Pinpoint the cell where the given text exists, returning its [x, y] midpoint coordinate. 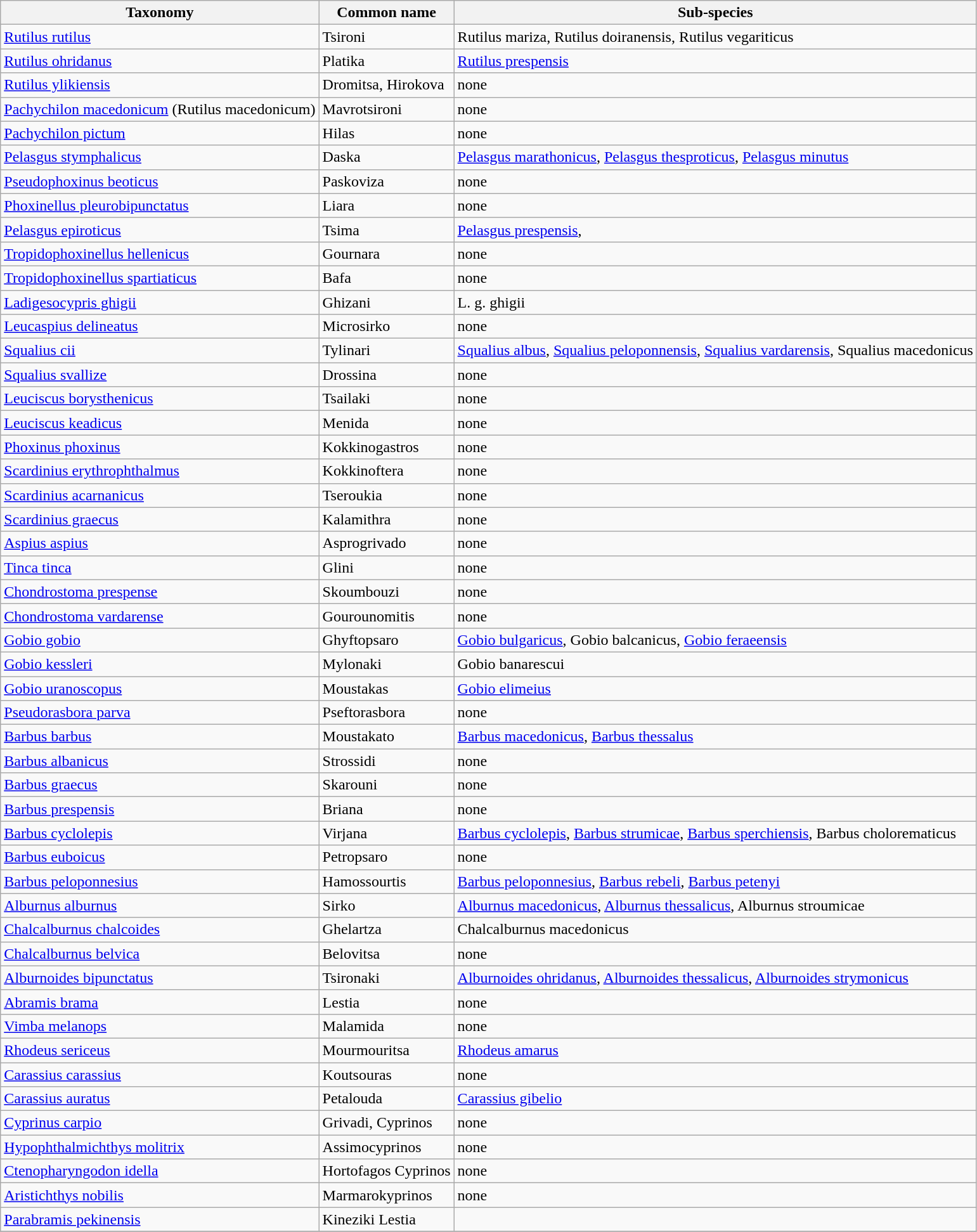
Drossina [387, 375]
Kokkinoftera [387, 471]
Scardinius erythrophthalmus [160, 471]
Barbus peloponnesius [160, 881]
L. g. ghigii [715, 302]
Liara [387, 205]
Barbus cyclolepis [160, 833]
Pelasgus marathonicus, Pelasgus thesproticus, Pelasgus minutus [715, 157]
Ghelartza [387, 930]
Tinca tinca [160, 567]
Barbus prespensis [160, 809]
Chondrostoma prespense [160, 592]
Leuciscus keadicus [160, 423]
Vimba melanops [160, 1026]
Daska [387, 157]
Rhodeus sericeus [160, 1050]
Gobio banarescui [715, 664]
Rutilus ohridanus [160, 61]
Mylonaki [387, 664]
Parabramis pekinensis [160, 1219]
Chalcalburnus belvica [160, 954]
Scardinius graecus [160, 519]
Dromitsa, Hirokova [387, 85]
Petropsaro [387, 857]
Barbus graecus [160, 785]
Mourmouritsa [387, 1050]
Barbus barbus [160, 737]
Chondrostoma vardarense [160, 616]
Bafa [387, 278]
Rhodeus amarus [715, 1050]
Chalcalburnus macedonicus [715, 930]
Pelasgus epiroticus [160, 230]
Mavrotsironi [387, 109]
Strossidi [387, 761]
Squalius albus, Squalius peloponnensis, Squalius vardarensis, Squalius macedonicus [715, 351]
Skarouni [387, 785]
Alburnoides bipunctatus [160, 978]
Pelasgus prespensis, [715, 230]
Malamida [387, 1026]
Paskoviza [387, 181]
Gobio bulgaricus, Gobio balcanicus, Gobio feraeensis [715, 640]
Tsironaki [387, 978]
Tsironi [387, 37]
Rutilus rutilus [160, 37]
Tsailaki [387, 399]
Gourounomitis [387, 616]
Taxonomy [160, 13]
Barbus euboicus [160, 857]
Leucaspius delineatus [160, 327]
Hilas [387, 133]
Petalouda [387, 1099]
Squalius cii [160, 351]
Rutilus ylikiensis [160, 85]
Chalcalburnus chalcoides [160, 930]
Phoxinus phoxinus [160, 447]
Platika [387, 61]
Barbus macedonicus, Barbus thessalus [715, 737]
Moustakas [387, 688]
Tropidophoxinellus hellenicus [160, 254]
Tylinari [387, 351]
Microsirko [387, 327]
Cyprinus carpio [160, 1123]
Barbus cyclolepis, Barbus strumicae, Barbus sperchiensis, Barbus cholorematicus [715, 833]
Ladigesocypris ghigii [160, 302]
Barbus peloponnesius, Barbus rebeli, Barbus petenyi [715, 881]
Menida [387, 423]
Ghyftopsaro [387, 640]
Hortofagos Cyprinos [387, 1171]
Scardinius acarnanicus [160, 495]
Gobio gobio [160, 640]
Tropidophoxinellus spartiaticus [160, 278]
Carassius carassius [160, 1075]
Alburnus alburnus [160, 905]
Gournara [387, 254]
Common name [387, 13]
Kineziki Lestia [387, 1219]
Leuciscus borysthenicus [160, 399]
Pseudorasbora parva [160, 713]
Tsima [387, 230]
Pseftorasbora [387, 713]
Abramis brama [160, 1002]
Rutilus mariza, Rutilus doiranensis, Rutilus vegariticus [715, 37]
Sub-species [715, 13]
Pelasgus stymphalicus [160, 157]
Pseudophoxinus beoticus [160, 181]
Alburnoides ohridanus, Alburnoides thessalicus, Alburnoides strymonicus [715, 978]
Squalius svallize [160, 375]
Gobio uranoscopus [160, 688]
Aspius aspius [160, 543]
Carassius gibelio [715, 1099]
Phoxinellus pleurobipunctatus [160, 205]
Asprogrivado [387, 543]
Belovitsa [387, 954]
Marmarokyprinos [387, 1195]
Hamossourtis [387, 881]
Pachychilon macedonicum (Rutilus macedonicum) [160, 109]
Skoumbouzi [387, 592]
Briana [387, 809]
Lestia [387, 1002]
Kokkinogastros [387, 447]
Tseroukia [387, 495]
Gobio elimeius [715, 688]
Ctenopharyngodon idella [160, 1171]
Pachychilon pictum [160, 133]
Alburnus macedonicus, Alburnus thessalicus, Alburnus stroumicae [715, 905]
Aristichthys nobilis [160, 1195]
Assimocyprinos [387, 1147]
Barbus albanicus [160, 761]
Ghizani [387, 302]
Kalamithra [387, 519]
Gobio kessleri [160, 664]
Virjana [387, 833]
Koutsouras [387, 1075]
Grivadi, Cyprinos [387, 1123]
Sirko [387, 905]
Glini [387, 567]
Hypophthalmichthys molitrix [160, 1147]
Carassius auratus [160, 1099]
Moustakato [387, 737]
Rutilus prespensis [715, 61]
